Pinpoint the cell where the given text exists, returning its [X, Y] midpoint coordinate. 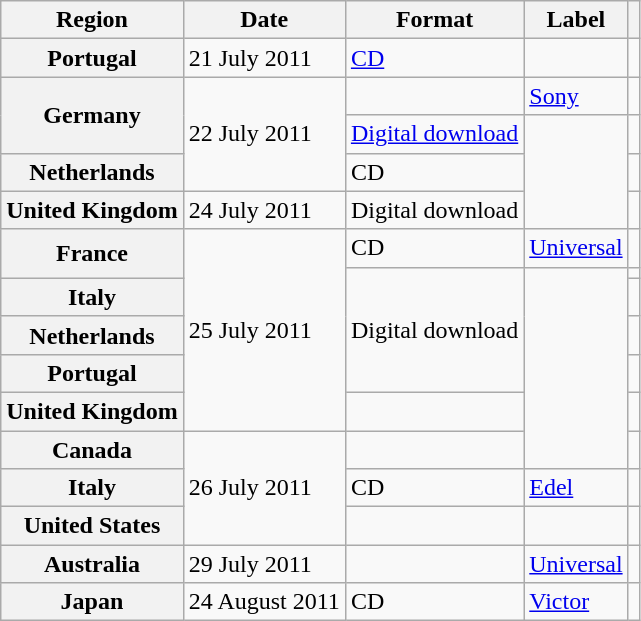
26 July 2011 [264, 487]
Germany [92, 115]
Sony [576, 96]
Format [434, 20]
United States [92, 526]
22 July 2011 [264, 134]
Canada [92, 449]
Victor [576, 602]
Label [576, 20]
25 July 2011 [264, 330]
Edel [576, 488]
Region [92, 20]
21 July 2011 [264, 58]
29 July 2011 [264, 564]
Japan [92, 602]
24 July 2011 [264, 210]
24 August 2011 [264, 602]
France [92, 254]
Australia [92, 564]
Date [264, 20]
